From the cell containing the given text, extract its center point as (X, Y) coordinate. 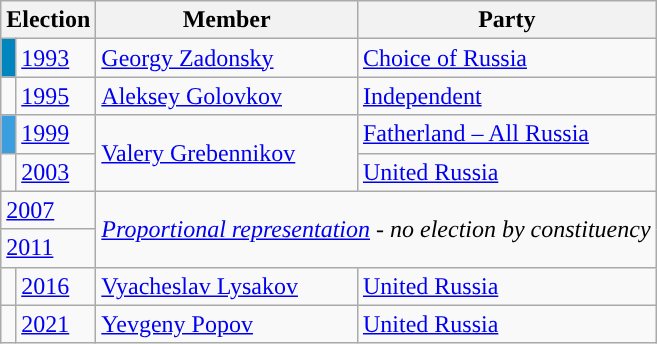
Independent (506, 96)
Proportional representation - no election by constituency (376, 229)
Aleksey Golovkov (227, 96)
2011 (48, 248)
1995 (56, 96)
2016 (56, 286)
2007 (48, 210)
1999 (56, 134)
Fatherland – All Russia (506, 134)
Vyacheslav Lysakov (227, 286)
Yevgeny Popov (227, 324)
Choice of Russia (506, 58)
1993 (56, 58)
Party (506, 20)
Georgy Zadonsky (227, 58)
Election (48, 20)
Valery Grebennikov (227, 153)
2003 (56, 172)
2021 (56, 324)
Member (227, 20)
